Scan for the cell matching the given text and deliver its [X, Y] coordinate at center. 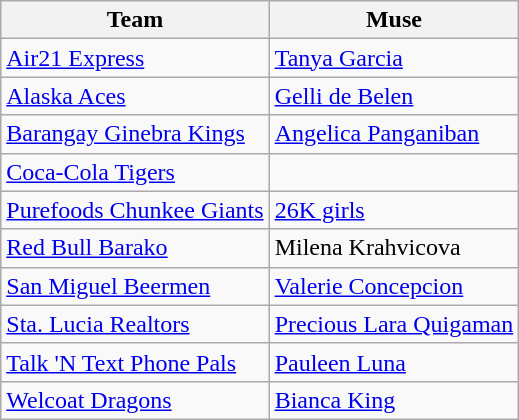
Precious Lara Quigaman [394, 324]
Muse [394, 20]
Sta. Lucia Realtors [135, 324]
Milena Krahvicova [394, 248]
Tanya Garcia [394, 58]
Barangay Ginebra Kings [135, 134]
Alaska Aces [135, 96]
Valerie Concepcion [394, 286]
San Miguel Beermen [135, 286]
Gelli de Belen [394, 96]
Pauleen Luna [394, 362]
Talk 'N Text Phone Pals [135, 362]
26K girls [394, 210]
Angelica Panganiban [394, 134]
Team [135, 20]
Bianca King [394, 400]
Welcoat Dragons [135, 400]
Air21 Express [135, 58]
Coca-Cola Tigers [135, 172]
Red Bull Barako [135, 248]
Purefoods Chunkee Giants [135, 210]
